Locate the cell with the specified text and output its [x, y] center coordinate. 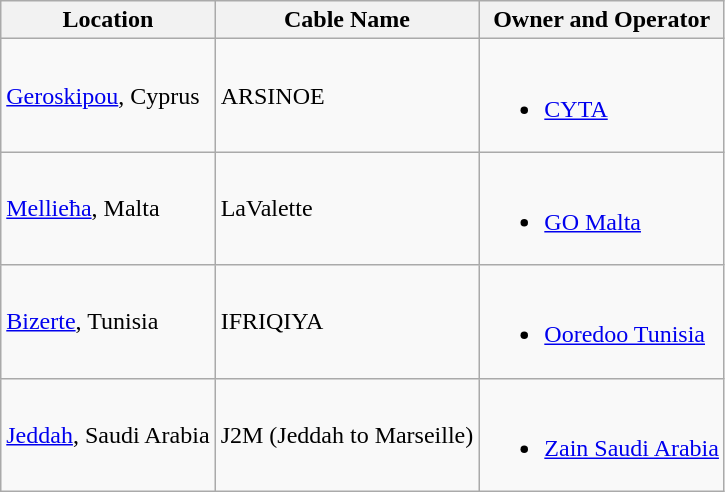
Mellieħa, Malta [108, 208]
IFRIQIYA [347, 322]
ARSINOE [347, 96]
J2M (Jeddah to Marseille) [347, 434]
Ooredoo Tunisia [602, 322]
GO Malta [602, 208]
Location [108, 20]
Geroskipou, Cyprus [108, 96]
Bizerte, Tunisia [108, 322]
Cable Name [347, 20]
LaValette [347, 208]
Zain Saudi Arabia [602, 434]
CYTA [602, 96]
Owner and Operator [602, 20]
Jeddah, Saudi Arabia [108, 434]
